From the cell containing the given text, extract its center point as (X, Y) coordinate. 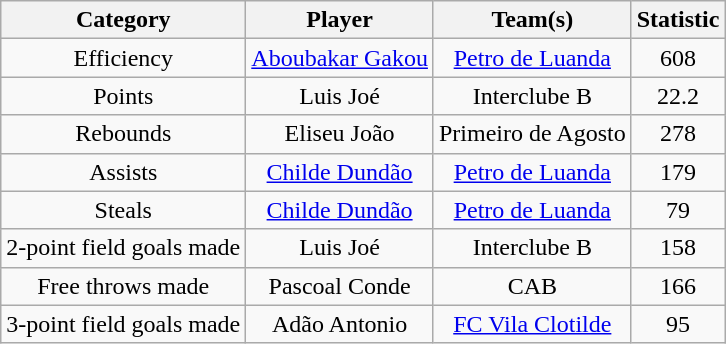
Points (124, 96)
179 (678, 172)
Assists (124, 172)
79 (678, 210)
166 (678, 286)
Eliseu João (340, 134)
3-point field goals made (124, 324)
FC Vila Clotilde (532, 324)
CAB (532, 286)
Aboubakar Gakou (340, 58)
Statistic (678, 20)
608 (678, 58)
Adão Antonio (340, 324)
2-point field goals made (124, 248)
Pascoal Conde (340, 286)
Steals (124, 210)
158 (678, 248)
Free throws made (124, 286)
Efficiency (124, 58)
Primeiro de Agosto (532, 134)
Player (340, 20)
Rebounds (124, 134)
278 (678, 134)
Category (124, 20)
95 (678, 324)
22.2 (678, 96)
Team(s) (532, 20)
